Determine the [X, Y] coordinate at the center of the cell enclosing the given text.  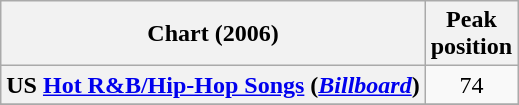
US Hot R&B/Hip-Hop Songs (Billboard) [213, 85]
74 [471, 85]
Chart (2006) [213, 34]
Peakposition [471, 34]
